From the cell containing the given text, extract its center point as [X, Y] coordinate. 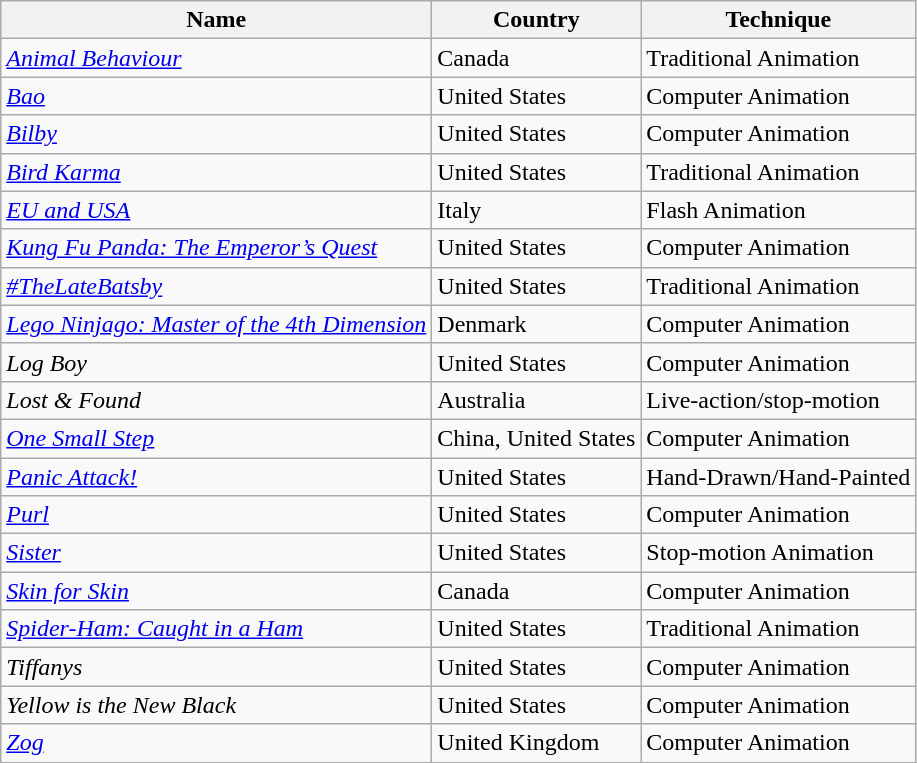
EU and USA [216, 210]
Italy [536, 210]
Animal Behaviour [216, 58]
#TheLateBatsby [216, 286]
Denmark [536, 324]
Log Boy [216, 362]
Kung Fu Panda: The Emperor’s Quest [216, 248]
Purl [216, 515]
Panic Attack! [216, 477]
Stop-motion Animation [778, 553]
Spider-Ham: Caught in a Ham [216, 629]
Tiffanys [216, 667]
United Kingdom [536, 743]
Lego Ninjago: Master of the 4th Dimension [216, 324]
Live-action/stop-motion [778, 400]
Bao [216, 96]
Zog [216, 743]
Skin for Skin [216, 591]
Lost & Found [216, 400]
China, United States [536, 438]
Yellow is the New Black [216, 705]
Australia [536, 400]
Bilby [216, 134]
Hand-Drawn/Hand-Painted [778, 477]
Country [536, 20]
Bird Karma [216, 172]
Flash Animation [778, 210]
One Small Step [216, 438]
Technique [778, 20]
Name [216, 20]
Sister [216, 553]
